Provide the (x, y) coordinate of the cell's center where the given text is located.  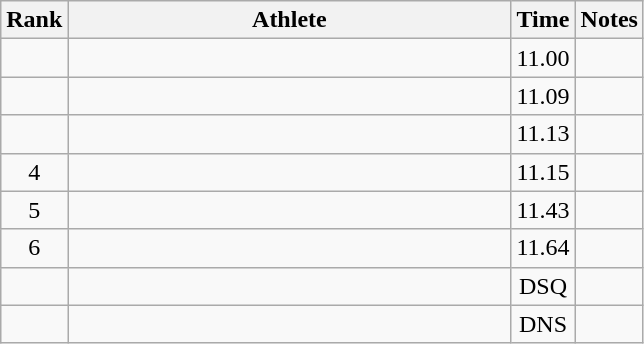
DSQ (543, 286)
11.09 (543, 96)
11.43 (543, 210)
Rank (34, 20)
11.15 (543, 172)
11.13 (543, 134)
Athlete (290, 20)
4 (34, 172)
11.64 (543, 248)
11.00 (543, 58)
Time (543, 20)
6 (34, 248)
DNS (543, 324)
5 (34, 210)
Notes (609, 20)
